Determine the (X, Y) coordinate at the center of the cell enclosing the given text.  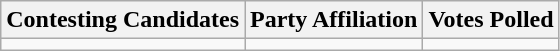
Contesting Candidates (123, 20)
Votes Polled (491, 20)
Party Affiliation (334, 20)
